For the text-containing cell, return its midpoint in (X, Y) coordinate format. 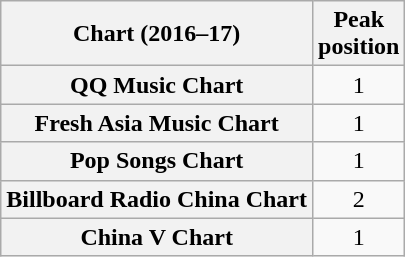
QQ Music Chart (157, 85)
China V Chart (157, 237)
Pop Songs Chart (157, 161)
2 (359, 199)
Fresh Asia Music Chart (157, 123)
Billboard Radio China Chart (157, 199)
Chart (2016–17) (157, 34)
Peakposition (359, 34)
